Return the (X, Y) coordinate for the center point of the cell that contains the specified text.  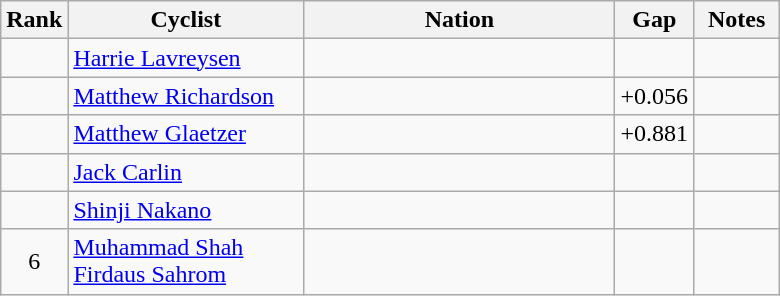
Rank (34, 20)
+0.056 (654, 96)
Matthew Glaetzer (186, 134)
Notes (737, 20)
Harrie Lavreysen (186, 58)
Muhammad Shah Firdaus Sahrom (186, 262)
+0.881 (654, 134)
Nation (460, 20)
6 (34, 262)
Shinji Nakano (186, 210)
Jack Carlin (186, 172)
Matthew Richardson (186, 96)
Cyclist (186, 20)
Gap (654, 20)
